Output the [X, Y] coordinate of the center of the cell containing the given text.  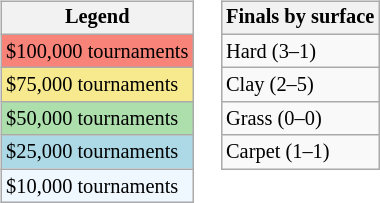
$50,000 tournaments [97, 119]
$10,000 tournaments [97, 186]
Legend [97, 18]
Grass (0–0) [300, 119]
Hard (3–1) [300, 51]
$25,000 tournaments [97, 152]
Finals by surface [300, 18]
Clay (2–5) [300, 85]
$100,000 tournaments [97, 51]
Carpet (1–1) [300, 152]
$75,000 tournaments [97, 85]
